Find where the given text appears and provide that cell's center as [x, y] coordinate. 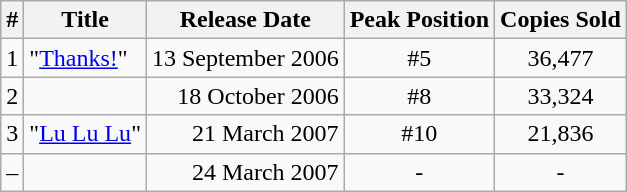
"Lu Lu Lu" [86, 134]
"Thanks!" [86, 58]
2 [12, 96]
#10 [419, 134]
1 [12, 58]
#5 [419, 58]
Peak Position [419, 20]
# [12, 20]
36,477 [561, 58]
13 September 2006 [245, 58]
3 [12, 134]
Release Date [245, 20]
24 March 2007 [245, 172]
Copies Sold [561, 20]
18 October 2006 [245, 96]
21,836 [561, 134]
Title [86, 20]
– [12, 172]
33,324 [561, 96]
#8 [419, 96]
21 March 2007 [245, 134]
